Find where the given text appears and provide that cell's center as (X, Y) coordinate. 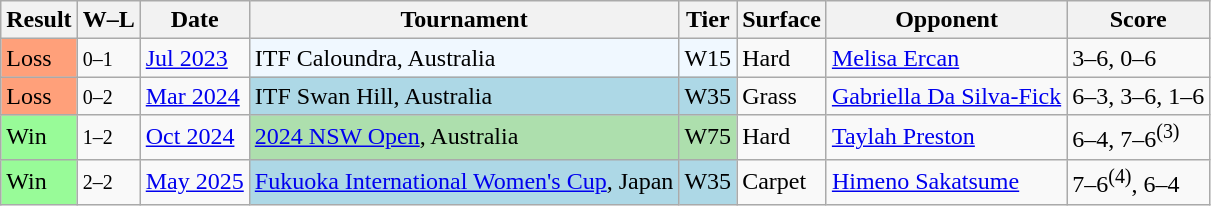
Carpet (782, 182)
Surface (782, 20)
0–1 (108, 58)
6–3, 3–6, 1–6 (1138, 96)
Result (39, 20)
Melisa Ercan (946, 58)
Score (1138, 20)
W15 (708, 58)
2–2 (108, 182)
Opponent (946, 20)
6–4, 7–6(3) (1138, 138)
Date (194, 20)
Tier (708, 20)
ITF Caloundra, Australia (464, 58)
W75 (708, 138)
Mar 2024 (194, 96)
Himeno Sakatsume (946, 182)
2024 NSW Open, Australia (464, 138)
3–6, 0–6 (1138, 58)
Gabriella Da Silva-Fick (946, 96)
Grass (782, 96)
Jul 2023 (194, 58)
1–2 (108, 138)
0–2 (108, 96)
7–6(4), 6–4 (1138, 182)
Taylah Preston (946, 138)
Fukuoka International Women's Cup, Japan (464, 182)
W–L (108, 20)
Oct 2024 (194, 138)
May 2025 (194, 182)
Tournament (464, 20)
ITF Swan Hill, Australia (464, 96)
